Determine the [X, Y] coordinate at the center of the cell enclosing the given text.  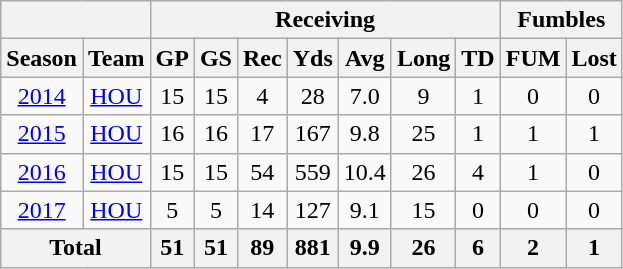
9.9 [364, 248]
9.1 [364, 210]
9 [423, 96]
Receiving [325, 20]
17 [262, 134]
GS [216, 58]
881 [312, 248]
10.4 [364, 172]
6 [478, 248]
2 [533, 248]
2014 [42, 96]
Lost [594, 58]
Rec [262, 58]
7.0 [364, 96]
28 [312, 96]
FUM [533, 58]
89 [262, 248]
127 [312, 210]
Season [42, 58]
2017 [42, 210]
167 [312, 134]
GP [172, 58]
Avg [364, 58]
Long [423, 58]
Yds [312, 58]
Total [76, 248]
559 [312, 172]
Team [116, 58]
9.8 [364, 134]
TD [478, 58]
2016 [42, 172]
14 [262, 210]
54 [262, 172]
25 [423, 134]
Fumbles [561, 20]
2015 [42, 134]
